Identify which cell holds the provided text, then report its (X, Y) central coordinate. 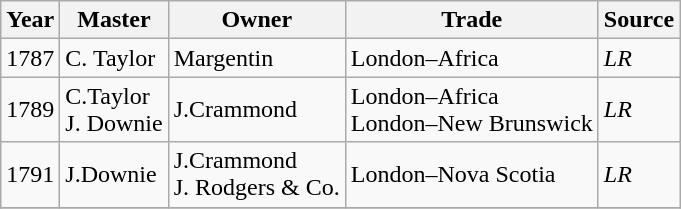
J.CrammondJ. Rodgers & Co. (256, 174)
London–Nova Scotia (472, 174)
Trade (472, 20)
J.Downie (114, 174)
J.Crammond (256, 110)
1789 (30, 110)
C.TaylorJ. Downie (114, 110)
Margentin (256, 58)
London–Africa (472, 58)
London–AfricaLondon–New Brunswick (472, 110)
Year (30, 20)
1791 (30, 174)
Source (638, 20)
Owner (256, 20)
1787 (30, 58)
C. Taylor (114, 58)
Master (114, 20)
